Scan for the cell matching the given text and deliver its [X, Y] coordinate at center. 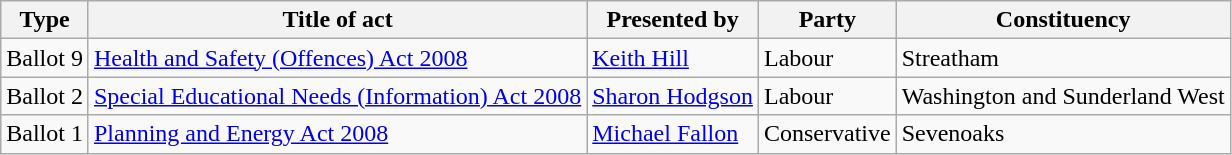
Type [45, 20]
Ballot 2 [45, 96]
Ballot 1 [45, 134]
Michael Fallon [673, 134]
Sevenoaks [1063, 134]
Streatham [1063, 58]
Constituency [1063, 20]
Ballot 9 [45, 58]
Washington and Sunderland West [1063, 96]
Presented by [673, 20]
Title of act [337, 20]
Special Educational Needs (Information) Act 2008 [337, 96]
Health and Safety (Offences) Act 2008 [337, 58]
Conservative [827, 134]
Keith Hill [673, 58]
Party [827, 20]
Sharon Hodgson [673, 96]
Planning and Energy Act 2008 [337, 134]
